Search for the cell housing the specified text and yield its (X, Y) center coordinate. 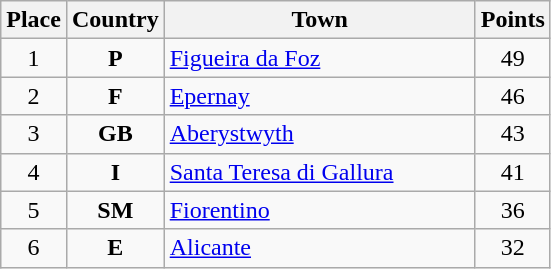
2 (34, 96)
Town (320, 20)
E (115, 248)
Place (34, 20)
32 (512, 248)
49 (512, 58)
Aberystwyth (320, 134)
36 (512, 210)
Fiorentino (320, 210)
41 (512, 172)
GB (115, 134)
P (115, 58)
5 (34, 210)
I (115, 172)
Alicante (320, 248)
F (115, 96)
43 (512, 134)
1 (34, 58)
Country (115, 20)
4 (34, 172)
Epernay (320, 96)
Santa Teresa di Gallura (320, 172)
SM (115, 210)
6 (34, 248)
46 (512, 96)
3 (34, 134)
Figueira da Foz (320, 58)
Points (512, 20)
